Search for the cell housing the specified text and yield its [X, Y] center coordinate. 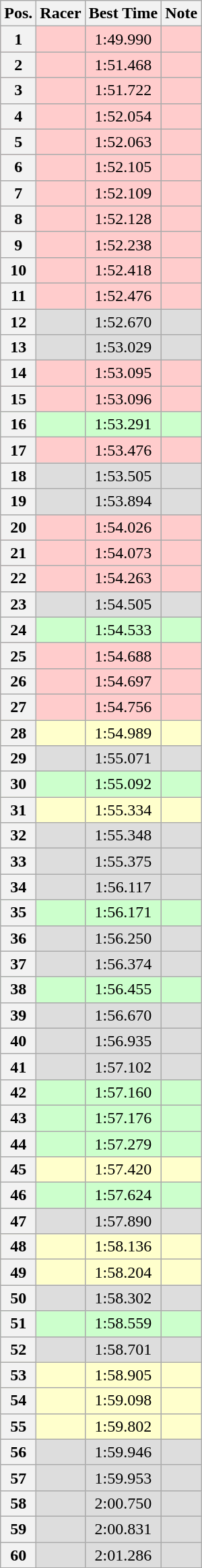
47 [19, 1221]
1:54.533 [123, 630]
1:56.250 [123, 938]
12 [19, 322]
1:54.756 [123, 707]
1:56.455 [123, 990]
2 [19, 65]
33 [19, 861]
6 [19, 167]
1:55.375 [123, 861]
1:52.105 [123, 167]
1:52.109 [123, 193]
1:58.701 [123, 1349]
58 [19, 1503]
13 [19, 348]
44 [19, 1144]
46 [19, 1195]
1:53.476 [123, 450]
1:52.063 [123, 142]
2:00.831 [123, 1529]
1:54.688 [123, 655]
1:53.095 [123, 373]
48 [19, 1247]
1:53.029 [123, 348]
1:56.374 [123, 964]
1:58.136 [123, 1247]
24 [19, 630]
51 [19, 1324]
40 [19, 1041]
21 [19, 553]
36 [19, 938]
15 [19, 399]
1:52.238 [123, 244]
22 [19, 578]
1 [19, 39]
29 [19, 759]
1:56.670 [123, 1015]
1:55.334 [123, 810]
32 [19, 836]
1:52.670 [123, 322]
49 [19, 1272]
1:52.128 [123, 219]
8 [19, 219]
54 [19, 1401]
52 [19, 1349]
57 [19, 1478]
59 [19, 1529]
45 [19, 1170]
1:58.204 [123, 1272]
1:51.468 [123, 65]
1:57.160 [123, 1092]
1:54.073 [123, 553]
1:53.291 [123, 425]
17 [19, 450]
Note [182, 13]
23 [19, 604]
10 [19, 270]
1:52.054 [123, 116]
5 [19, 142]
1:59.953 [123, 1478]
1:57.420 [123, 1170]
42 [19, 1092]
50 [19, 1298]
30 [19, 784]
1:55.092 [123, 784]
1:53.096 [123, 399]
2:01.286 [123, 1555]
1:54.697 [123, 681]
55 [19, 1426]
39 [19, 1015]
27 [19, 707]
41 [19, 1066]
31 [19, 810]
1:54.026 [123, 527]
11 [19, 296]
1:58.905 [123, 1375]
1:58.559 [123, 1324]
1:56.935 [123, 1041]
1:55.348 [123, 836]
1:51.722 [123, 90]
1:56.117 [123, 887]
1:58.302 [123, 1298]
1:59.802 [123, 1426]
9 [19, 244]
1:53.894 [123, 502]
1:57.890 [123, 1221]
1:53.505 [123, 476]
19 [19, 502]
1:57.624 [123, 1195]
53 [19, 1375]
1:52.418 [123, 270]
1:59.098 [123, 1401]
Pos. [19, 13]
1:54.505 [123, 604]
Best Time [123, 13]
60 [19, 1555]
1:57.176 [123, 1118]
1:49.990 [123, 39]
26 [19, 681]
16 [19, 425]
1:55.071 [123, 759]
34 [19, 887]
28 [19, 732]
1:59.946 [123, 1452]
1:57.279 [123, 1144]
43 [19, 1118]
37 [19, 964]
14 [19, 373]
20 [19, 527]
1:54.263 [123, 578]
35 [19, 913]
1:54.989 [123, 732]
2:00.750 [123, 1503]
1:56.171 [123, 913]
7 [19, 193]
18 [19, 476]
38 [19, 990]
1:57.102 [123, 1066]
3 [19, 90]
56 [19, 1452]
1:52.476 [123, 296]
Racer [61, 13]
4 [19, 116]
25 [19, 655]
